From the cell containing the given text, extract its center point as [x, y] coordinate. 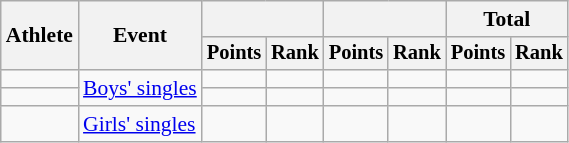
Boys' singles [140, 88]
Athlete [40, 36]
Girls' singles [140, 124]
Event [140, 36]
Total [507, 19]
